Return (X, Y) of the center of cell containing provided text 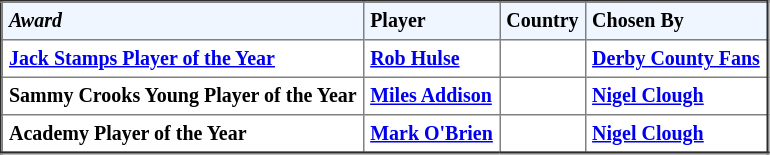
Chosen By (676, 21)
Player (431, 21)
Mark O'Brien (431, 134)
Academy Player of the Year (183, 134)
Award (183, 21)
Rob Hulse (431, 59)
Jack Stamps Player of the Year (183, 59)
Derby County Fans (676, 59)
Miles Addison (431, 96)
Country (543, 21)
Sammy Crooks Young Player of the Year (183, 96)
